Return the [X, Y] coordinate for the center point of the cell that contains the specified text.  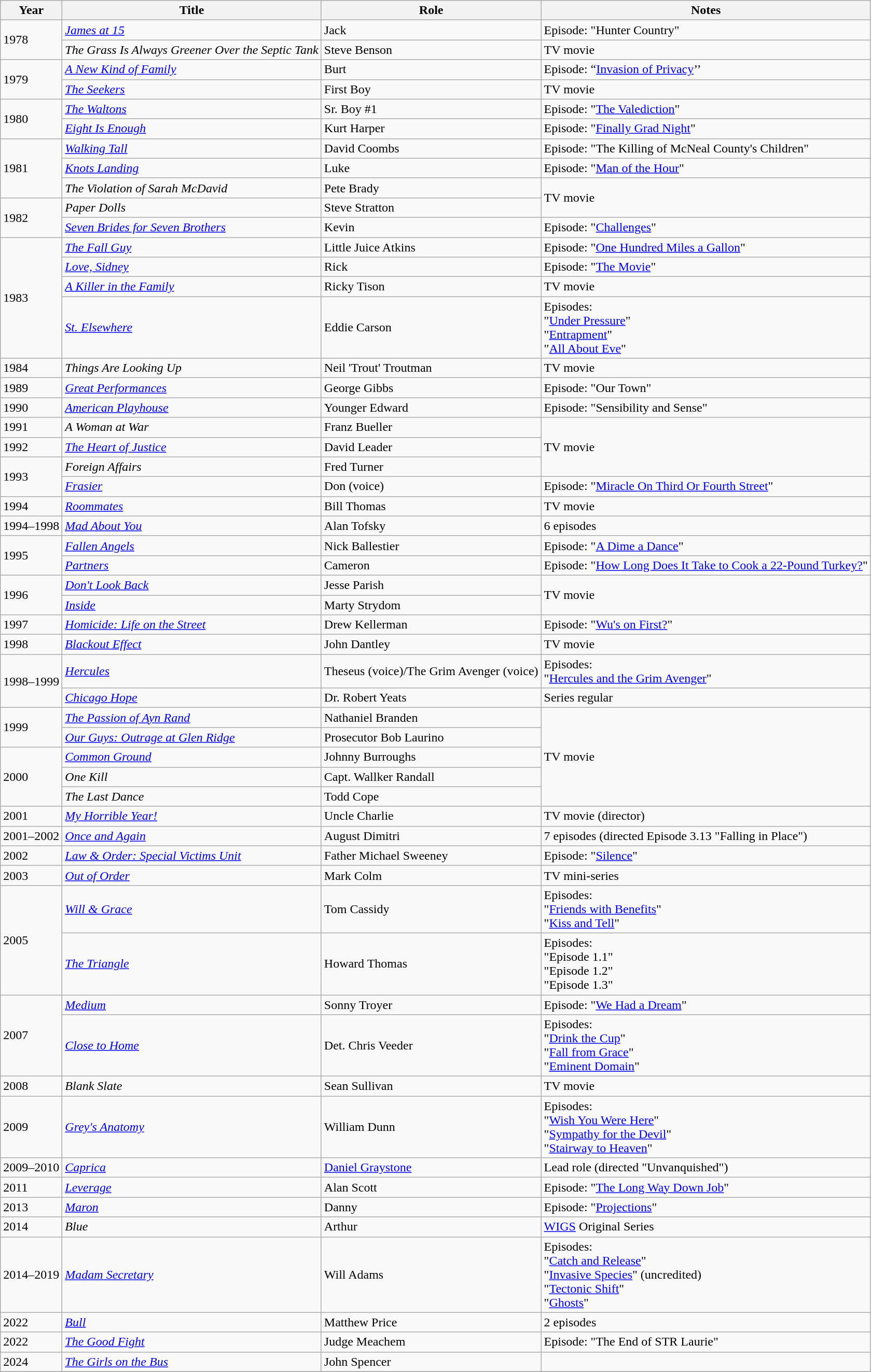
Episode: "One Hundred Miles a Gallon" [706, 247]
Hercules [192, 671]
A New Kind of Family [192, 69]
Bull [192, 1322]
John Dantley [431, 645]
Will Adams [431, 1275]
Dr. Robert Yeats [431, 698]
George Gibbs [431, 388]
2013 [31, 1207]
1998–1999 [31, 681]
Episode: "The Killing of McNeal County's Children" [706, 148]
The Heart of Justice [192, 447]
The Last Dance [192, 796]
1990 [31, 408]
Seven Brides for Seven Brothers [192, 227]
Kevin [431, 227]
1994 [31, 506]
Matthew Price [431, 1322]
Things Are Looking Up [192, 368]
Partners [192, 565]
Alan Tofsky [431, 526]
WIGS Original Series [706, 1227]
2003 [31, 875]
2009–2010 [31, 1168]
David Coombs [431, 148]
Det. Chris Veeder [431, 1045]
2009 [31, 1127]
Eight Is Enough [192, 129]
2005 [31, 940]
Blue [192, 1227]
1982 [31, 217]
The Grass Is Always Greener Over the Septic Tank [192, 50]
Tom Cassidy [431, 909]
Foreign Affairs [192, 467]
Neil 'Trout' Troutman [431, 368]
1993 [31, 477]
Roommates [192, 506]
Younger Edward [431, 408]
1999 [31, 727]
Prosecutor Bob Laurino [431, 737]
Episode: "Silence" [706, 856]
One Kill [192, 777]
Homicide: Life on the Street [192, 625]
First Boy [431, 89]
Episode: "The End of STR Laurie" [706, 1342]
1983 [31, 298]
Episode: "Sensibility and Sense" [706, 408]
Arthur [431, 1227]
Steve Stratton [431, 207]
2008 [31, 1086]
Year [31, 10]
Mad About You [192, 526]
Luke [431, 168]
Fallen Angels [192, 545]
2014–2019 [31, 1275]
Burt [431, 69]
1978 [31, 40]
William Dunn [431, 1127]
Episodes: "Catch and Release" "Invasive Species" (uncredited) "Tectonic Shift" "Ghosts" [706, 1275]
6 episodes [706, 526]
Episode: "Challenges" [706, 227]
Kurt Harper [431, 129]
Nick Ballestier [431, 545]
Our Guys: Outrage at Glen Ridge [192, 737]
Series regular [706, 698]
Title [192, 10]
Notes [706, 10]
Capt. Wallker Randall [431, 777]
Great Performances [192, 388]
Sr. Boy #1 [431, 109]
Episode: "Finally Grad Night" [706, 129]
Episode: "The Movie" [706, 267]
Blank Slate [192, 1086]
Medium [192, 1004]
Rick [431, 267]
Episode: "Wu's on First?" [706, 625]
Steve Benson [431, 50]
Frasier [192, 486]
The Seekers [192, 89]
Pete Brady [431, 188]
John Spencer [431, 1362]
1994–1998 [31, 526]
Ricky Tison [431, 287]
Episode: "Hunter Country" [706, 30]
Cameron [431, 565]
Marty Strydom [431, 605]
Mark Colm [431, 875]
Episodes: "Drink the Cup" "Fall from Grace" "Eminent Domain" [706, 1045]
The Triangle [192, 963]
Eddie Carson [431, 328]
Theseus (voice)/The Grim Avenger (voice) [431, 671]
Episodes: "Episode 1.1" "Episode 1.2" "Episode 1.3" [706, 963]
Father Michael Sweeney [431, 856]
Common Ground [192, 757]
1997 [31, 625]
2000 [31, 777]
2001 [31, 816]
Nathaniel Branden [431, 718]
St. Elsewhere [192, 328]
Lead role (directed "Unvanquished") [706, 1168]
My Horrible Year! [192, 816]
Paper Dolls [192, 207]
Role [431, 10]
Bill Thomas [431, 506]
1979 [31, 79]
Episodes: "Wish You Were Here" "Sympathy for the Devil" "Stairway to Heaven" [706, 1127]
Episode: “Invasion of Privacy’’ [706, 69]
Grey's Anatomy [192, 1127]
2 episodes [706, 1322]
The Violation of Sarah McDavid [192, 188]
Out of Order [192, 875]
Episode: "Miracle On Third Or Fourth Street" [706, 486]
Howard Thomas [431, 963]
A Killer in the Family [192, 287]
Drew Kellerman [431, 625]
1984 [31, 368]
Once and Again [192, 836]
Episode: "Our Town" [706, 388]
Episodes: "Friends with Benefits" "Kiss and Tell" [706, 909]
Sean Sullivan [431, 1086]
1992 [31, 447]
Maron [192, 1207]
Alan Scott [431, 1187]
2024 [31, 1362]
2011 [31, 1187]
Episode: "Man of the Hour" [706, 168]
Jack [431, 30]
Love, Sidney [192, 267]
Uncle Charlie [431, 816]
Don (voice) [431, 486]
Will & Grace [192, 909]
Jesse Parish [431, 585]
TV movie (director) [706, 816]
Close to Home [192, 1045]
Leverage [192, 1187]
Danny [431, 1207]
Episodes: "Hercules and the Grim Avenger" [706, 671]
Little Juice Atkins [431, 247]
August Dimitri [431, 836]
1995 [31, 555]
Knots Landing [192, 168]
Inside [192, 605]
1998 [31, 645]
A Woman at War [192, 427]
David Leader [431, 447]
1996 [31, 595]
Chicago Hope [192, 698]
James at 15 [192, 30]
Madam Secretary [192, 1275]
2001–2002 [31, 836]
1980 [31, 119]
Caprica [192, 1168]
Law & Order: Special Victims Unit [192, 856]
The Waltons [192, 109]
Don't Look Back [192, 585]
TV mini-series [706, 875]
2007 [31, 1035]
The Passion of Ayn Rand [192, 718]
Episode: "We Had a Dream" [706, 1004]
The Good Fight [192, 1342]
Sonny Troyer [431, 1004]
Episode: "The Valediction" [706, 109]
Blackout Effect [192, 645]
1991 [31, 427]
Johnny Burroughs [431, 757]
2002 [31, 856]
Todd Cope [431, 796]
Fred Turner [431, 467]
The Fall Guy [192, 247]
2014 [31, 1227]
Franz Bueller [431, 427]
Episodes: "Under Pressure" "Entrapment" "All About Eve" [706, 328]
Episode: "How Long Does It Take to Cook a 22-Pound Turkey?" [706, 565]
Judge Meachem [431, 1342]
7 episodes (directed Episode 3.13 "Falling in Place") [706, 836]
Episode: "The Long Way Down Job" [706, 1187]
Daniel Graystone [431, 1168]
Episode: "Projections" [706, 1207]
Episode: "A Dime a Dance" [706, 545]
American Playhouse [192, 408]
1981 [31, 168]
Walking Tall [192, 148]
The Girls on the Bus [192, 1362]
1989 [31, 388]
